Capture the cell that displays the provided text and extract its [x, y] central coordinate. 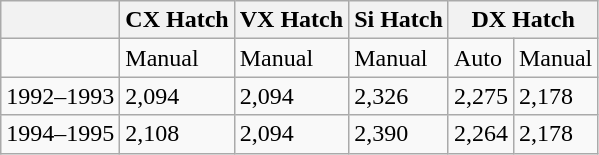
Si Hatch [399, 20]
Auto [480, 58]
2,275 [480, 96]
1994–1995 [60, 134]
2,264 [480, 134]
DX Hatch [522, 20]
2,390 [399, 134]
VX Hatch [291, 20]
CX Hatch [177, 20]
1992–1993 [60, 96]
2,326 [399, 96]
2,108 [177, 134]
